Determine the [X, Y] coordinate at the center of the cell enclosing the given text.  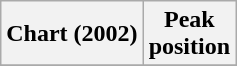
Chart (2002) [72, 34]
Peakposition [189, 34]
